Capture the cell that displays the provided text and extract its [x, y] central coordinate. 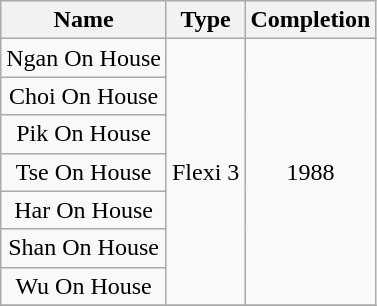
Pik On House [84, 134]
Completion [310, 20]
Name [84, 20]
Wu On House [84, 286]
1988 [310, 172]
Flexi 3 [205, 172]
Tse On House [84, 172]
Har On House [84, 210]
Type [205, 20]
Shan On House [84, 248]
Ngan On House [84, 58]
Choi On House [84, 96]
